Locate the cell with the specified text and output its (x, y) center coordinate. 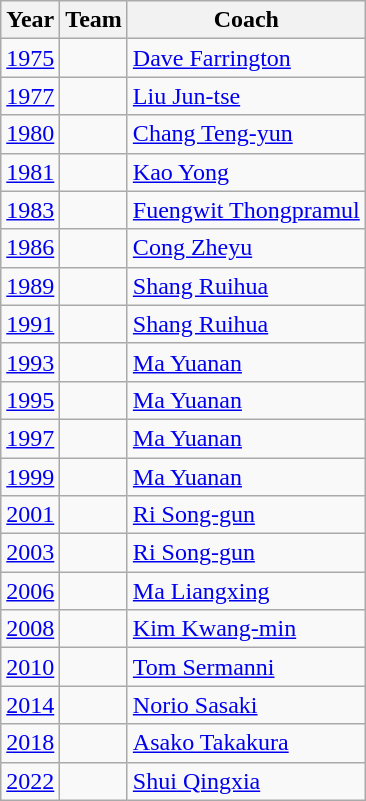
2022 (30, 781)
Liu Jun-tse (246, 96)
Kim Kwang-min (246, 629)
1989 (30, 286)
Asako Takakura (246, 743)
1991 (30, 324)
2008 (30, 629)
Cong Zheyu (246, 248)
Shui Qingxia (246, 781)
Team (94, 20)
1980 (30, 134)
1999 (30, 477)
1983 (30, 210)
1986 (30, 248)
Coach (246, 20)
1995 (30, 400)
Fuengwit Thongpramul (246, 210)
2006 (30, 591)
Year (30, 20)
1975 (30, 58)
2001 (30, 515)
2003 (30, 553)
2010 (30, 667)
1981 (30, 172)
Kao Yong (246, 172)
1977 (30, 96)
1993 (30, 362)
Chang Teng-yun (246, 134)
2014 (30, 705)
1997 (30, 438)
2018 (30, 743)
Norio Sasaki (246, 705)
Tom Sermanni (246, 667)
Dave Farrington (246, 58)
Ma Liangxing (246, 591)
